Detect which cell encompasses the target text, then output its [x, y] center coordinate. 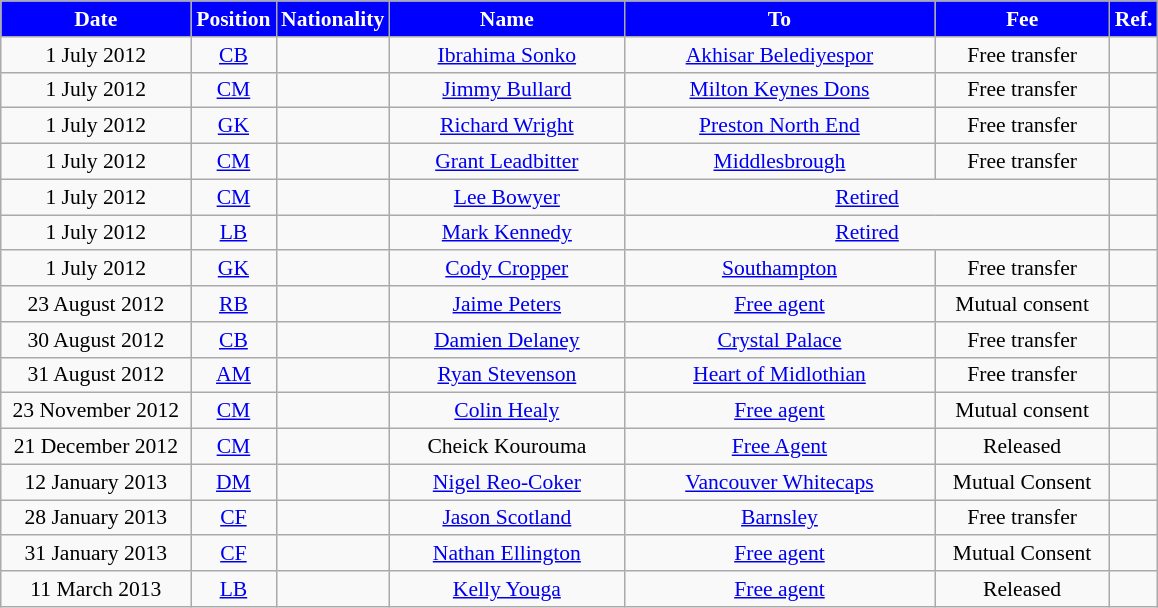
Mark Kennedy [506, 233]
Akhisar Belediyespor [779, 55]
Jason Scotland [506, 518]
RB [234, 304]
31 August 2012 [96, 375]
Ref. [1134, 19]
21 December 2012 [96, 447]
Milton Keynes Dons [779, 90]
AM [234, 375]
Fee [1022, 19]
Middlesbrough [779, 162]
Nathan Ellington [506, 554]
DM [234, 482]
Cody Cropper [506, 269]
23 August 2012 [96, 304]
Kelly Youga [506, 589]
Ibrahima Sonko [506, 55]
Grant Leadbitter [506, 162]
Date [96, 19]
Vancouver Whitecaps [779, 482]
28 January 2013 [96, 518]
Preston North End [779, 126]
Free Agent [779, 447]
Barnsley [779, 518]
Lee Bowyer [506, 197]
To [779, 19]
Cheick Kourouma [506, 447]
Heart of Midlothian [779, 375]
Colin Healy [506, 411]
Name [506, 19]
Southampton [779, 269]
Richard Wright [506, 126]
12 January 2013 [96, 482]
Jaime Peters [506, 304]
Crystal Palace [779, 340]
Damien Delaney [506, 340]
Jimmy Bullard [506, 90]
Ryan Stevenson [506, 375]
23 November 2012 [96, 411]
Nigel Reo-Coker [506, 482]
Position [234, 19]
Nationality [332, 19]
11 March 2013 [96, 589]
30 August 2012 [96, 340]
31 January 2013 [96, 554]
